Detect which cell encompasses the target text, then output its (x, y) center coordinate. 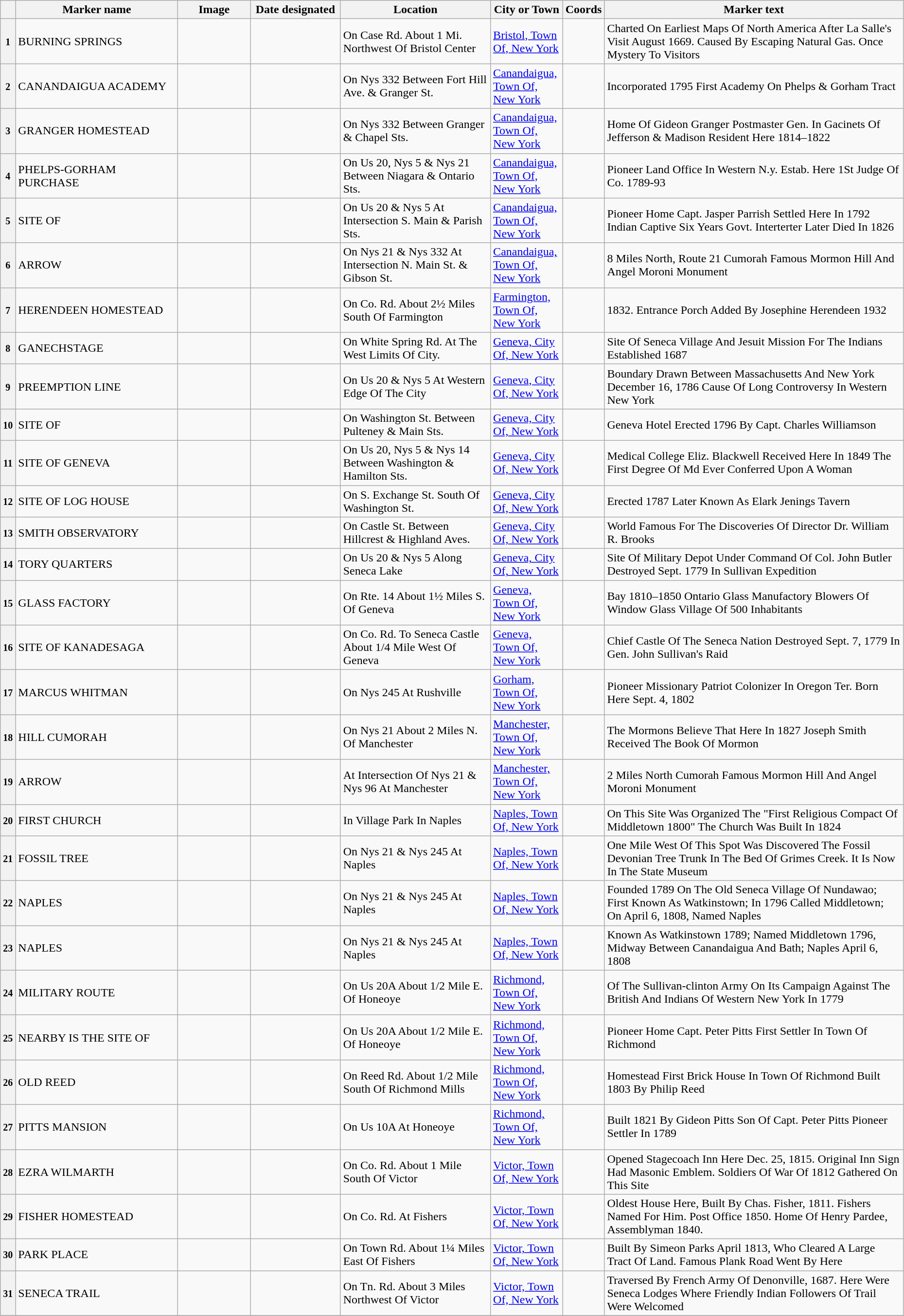
On Tn. Rd. About 3 Miles Northwest Of Victor (415, 1293)
1 (8, 41)
On Reed Rd. About 1/2 Mile South Of Richmond Mills (415, 1082)
Location (415, 10)
Founded 1789 On The Old Seneca Village Of Nundawao; First Known As Watkinstown; In 1796 Called Middletown; On April 6, 1808, Named Naples (754, 903)
On Nys 21 & Nys 332 At Intersection N. Main St. & Gibson St. (415, 265)
On White Spring Rd. At The West Limits Of City. (415, 348)
On Castle St. Between Hillcrest & Highland Aves. (415, 533)
On Us 20, Nys 5 & Nys 14 Between Washington & Hamilton Sts. (415, 463)
24 (8, 992)
Pioneer Home Capt. Peter Pitts First Settler In Town Of Richmond (754, 1037)
29 (8, 1217)
20 (8, 820)
GANECHSTAGE (97, 348)
2 (8, 86)
TORY QUARTERS (97, 564)
SITE OF GENEVA (97, 463)
GRANGER HOMESTEAD (97, 131)
FISHER HOMESTEAD (97, 1217)
18 (8, 737)
On Us 20 & Nys 5 At Western Edge Of The City (415, 386)
FIRST CHURCH (97, 820)
BURNING SPRINGS (97, 41)
On Rte. 14 About 1½ Miles S. Of Geneva (415, 603)
On Nys 245 At Rushville (415, 692)
16 (8, 648)
On Co. Rd. At Fishers (415, 1217)
EZRA WILMARTH (97, 1172)
On Us 20 & Nys 5 At Intersection S. Main & Parish Sts. (415, 220)
MILITARY ROUTE (97, 992)
Pioneer Missionary Patriot Colonizer In Oregon Ter. Born Here Sept. 4, 1802 (754, 692)
Medical College Eliz. Blackwell Received Here In 1849 The First Degree Of Md Ever Conferred Upon A Woman (754, 463)
Bay 1810–1850 Ontario Glass Manufactory Blowers Of Window Glass Village Of 500 Inhabitants (754, 603)
Incorporated 1795 First Academy On Phelps & Gorham Tract (754, 86)
9 (8, 386)
On Us 20 & Nys 5 Along Seneca Lake (415, 564)
Charted On Earliest Maps Of North America After La Salle's Visit August 1669. Caused By Escaping Natural Gas. Once Mystery To Visitors (754, 41)
World Famous For The Discoveries Of Director Dr. William R. Brooks (754, 533)
15 (8, 603)
City or Town (527, 10)
14 (8, 564)
Erected 1787 Later Known As Elark Jenings Tavern (754, 501)
Gorham, Town Of, New York (527, 692)
25 (8, 1037)
Site Of Military Depot Under Command Of Col. John Butler Destroyed Sept. 1779 In Sullivan Expedition (754, 564)
Home Of Gideon Granger Postmaster Gen. In Gacinets Of Jefferson & Madison Resident Here 1814–1822 (754, 131)
GLASS FACTORY (97, 603)
On Co. Rd. About 1 Mile South Of Victor (415, 1172)
4 (8, 176)
Oldest House Here, Built By Chas. Fisher, 1811. Fishers Named For Him. Post Office 1850. Home Of Henry Pardee, Assemblyman 1840. (754, 1217)
On Co. Rd. About 2½ Miles South Of Farmington (415, 310)
On Nys 21 About 2 Miles N. Of Manchester (415, 737)
28 (8, 1172)
8 Miles North, Route 21 Cumorah Famous Mormon Hill And Angel Moroni Monument (754, 265)
6 (8, 265)
CANANDAIGUA ACADEMY (97, 86)
SITE OF KANADESAGA (97, 648)
27 (8, 1127)
Image (214, 10)
26 (8, 1082)
11 (8, 463)
On Us 10A At Honeoye (415, 1127)
SITE OF LOG HOUSE (97, 501)
On Co. Rd. To Seneca Castle About 1/4 Mile West Of Geneva (415, 648)
FOSSIL TREE (97, 858)
Boundary Drawn Between Massachusetts And New York December 16, 1786 Cause Of Long Controversy In Western New York (754, 386)
2 Miles North Cumorah Famous Mormon Hill And Angel Moroni Monument (754, 782)
1832. Entrance Porch Added By Josephine Herendeen 1932 (754, 310)
Bristol, Town Of, New York (527, 41)
On Washington St. Between Pulteney & Main Sts. (415, 424)
Built 1821 By Gideon Pitts Son Of Capt. Peter Pitts Pioneer Settler In 1789 (754, 1127)
PARK PLACE (97, 1255)
5 (8, 220)
OLD REED (97, 1082)
On This Site Was Organized The "First Religious Compact Of Middletown 1800" The Church Was Built In 1824 (754, 820)
Marker name (97, 10)
SMITH OBSERVATORY (97, 533)
30 (8, 1255)
On Us 20, Nys 5 & Nys 21 Between Niagara & Ontario Sts. (415, 176)
21 (8, 858)
On Town Rd. About 1¼ Miles East Of Fishers (415, 1255)
Built By Simeon Parks April 1813, Who Cleared A Large Tract Of Land. Famous Plank Road Went By Here (754, 1255)
Known As Watkinstown 1789; Named Middletown 1796, Midway Between Canandaigua And Bath; Naples April 6, 1808 (754, 948)
In Village Park In Naples (415, 820)
PHELPS-GORHAM PURCHASE (97, 176)
17 (8, 692)
7 (8, 310)
13 (8, 533)
19 (8, 782)
The Mormons Believe That Here In 1827 Joseph Smith Received The Book Of Mormon (754, 737)
10 (8, 424)
PITTS MANSION (97, 1127)
At Intersection Of Nys 21 & Nys 96 At Manchester (415, 782)
MARCUS WHITMAN (97, 692)
Opened Stagecoach Inn Here Dec. 25, 1815. Original Inn Sign Had Masonic Emblem. Soldiers Of War Of 1812 Gathered On This Site (754, 1172)
HERENDEEN HOMESTEAD (97, 310)
One Mile West Of This Spot Was Discovered The Fossil Devonian Tree Trunk In The Bed Of Grimes Creek. It Is Now In The State Museum (754, 858)
23 (8, 948)
On S. Exchange St. South Of Washington St. (415, 501)
Marker text (754, 10)
Pioneer Land Office In Western N.y. Estab. Here 1St Judge Of Co. 1789-93 (754, 176)
22 (8, 903)
Farmington, Town Of, New York (527, 310)
Site Of Seneca Village And Jesuit Mission For The Indians Established 1687 (754, 348)
Pioneer Home Capt. Jasper Parrish Settled Here In 1792 Indian Captive Six Years Govt. Interterter Later Died In 1826 (754, 220)
HILL CUMORAH (97, 737)
Chief Castle Of The Seneca Nation Destroyed Sept. 7, 1779 In Gen. John Sullivan's Raid (754, 648)
NEARBY IS THE SITE OF (97, 1037)
31 (8, 1293)
Date designated (295, 10)
Traversed By French Army Of Denonville, 1687. Here Were Seneca Lodges Where Friendly Indian Followers Of Trail Were Welcomed (754, 1293)
3 (8, 131)
On Nys 332 Between Granger & Chapel Sts. (415, 131)
PREEMPTION LINE (97, 386)
Of The Sullivan-clinton Army On Its Campaign Against The British And Indians Of Western New York In 1779 (754, 992)
On Nys 332 Between Fort Hill Ave. & Granger St. (415, 86)
Geneva Hotel Erected 1796 By Capt. Charles Williamson (754, 424)
8 (8, 348)
12 (8, 501)
Coords (584, 10)
On Case Rd. About 1 Mi. Northwest Of Bristol Center (415, 41)
SENECA TRAIL (97, 1293)
Homestead First Brick House In Town Of Richmond Built 1803 By Philip Reed (754, 1082)
